Find where the given text appears and provide that cell's center as (x, y) coordinate. 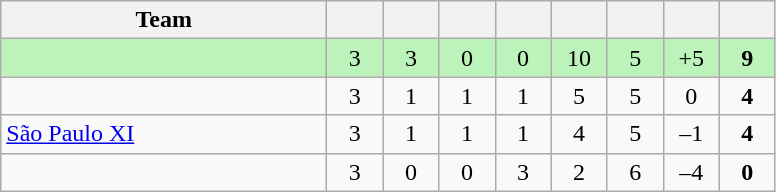
6 (635, 172)
São Paulo XI (164, 134)
Team (164, 20)
+5 (691, 58)
10 (579, 58)
–4 (691, 172)
9 (747, 58)
–1 (691, 134)
2 (579, 172)
